Scan for the cell matching the given text and deliver its [x, y] coordinate at center. 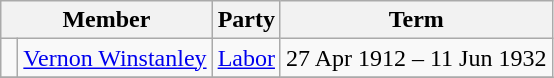
Party [246, 20]
Member [106, 20]
Vernon Winstanley [115, 58]
Labor [246, 58]
27 Apr 1912 – 11 Jun 1932 [416, 58]
Term [416, 20]
